For the text-containing cell, return its midpoint in (x, y) coordinate format. 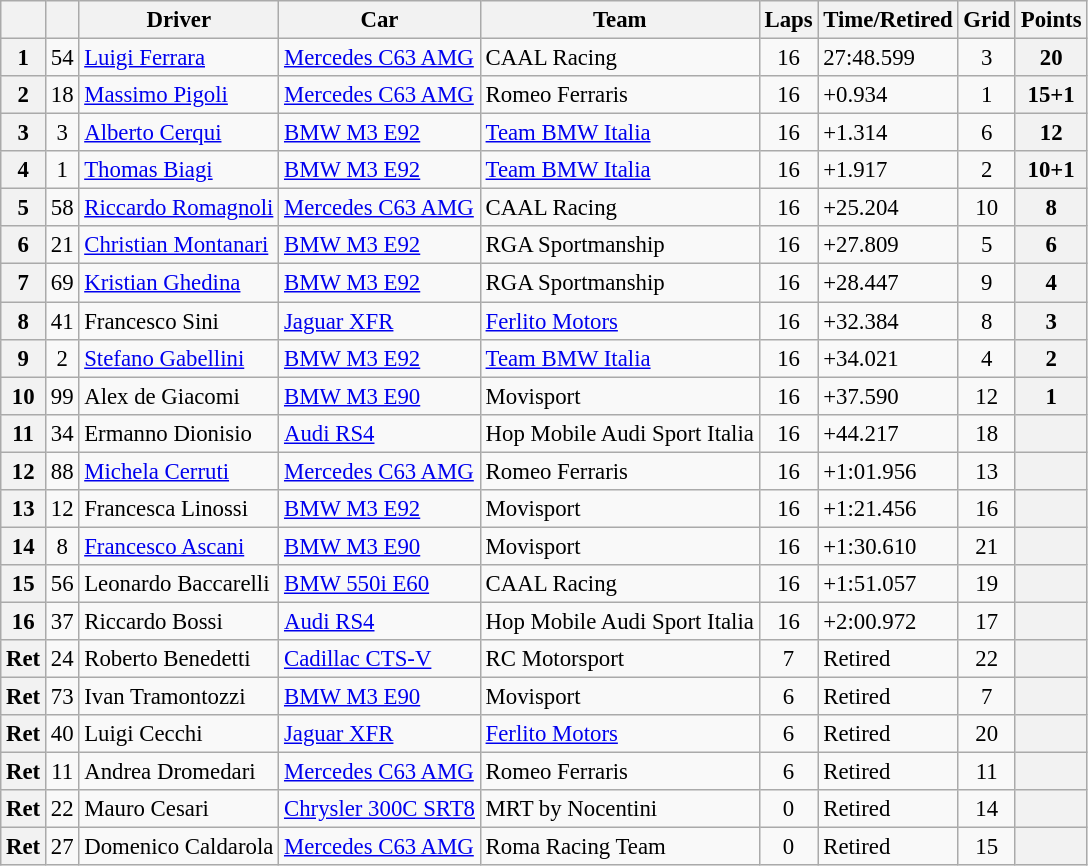
Michela Cerruti (179, 471)
Roma Racing Team (620, 847)
88 (62, 471)
+32.384 (888, 321)
40 (62, 734)
Francesco Ascani (179, 546)
73 (62, 697)
+28.447 (888, 283)
+1:21.456 (888, 509)
Roberto Benedetti (179, 659)
+44.217 (888, 433)
24 (62, 659)
+34.021 (888, 358)
34 (62, 433)
+25.204 (888, 208)
Laps (788, 20)
Stefano Gabellini (179, 358)
Ermanno Dionisio (179, 433)
MRT by Nocentini (620, 809)
Luigi Cecchi (179, 734)
RC Motorsport (620, 659)
Francesca Linossi (179, 509)
Riccardo Bossi (179, 621)
Alberto Cerqui (179, 133)
+1:30.610 (888, 546)
Kristian Ghedina (179, 283)
+2:00.972 (888, 621)
Car (380, 20)
Cadillac CTS-V (380, 659)
Thomas Biagi (179, 170)
10+1 (1050, 170)
Grid (986, 20)
+1.314 (888, 133)
27:48.599 (888, 58)
Andrea Dromedari (179, 772)
Alex de Giacomi (179, 396)
+27.809 (888, 245)
Christian Montanari (179, 245)
Mauro Cesari (179, 809)
Team (620, 20)
19 (986, 584)
17 (986, 621)
99 (62, 396)
Riccardo Romagnoli (179, 208)
41 (62, 321)
+1:51.057 (888, 584)
+37.590 (888, 396)
Ivan Tramontozzi (179, 697)
58 (62, 208)
Points (1050, 20)
Time/Retired (888, 20)
Chrysler 300C SRT8 (380, 809)
+1.917 (888, 170)
Luigi Ferrara (179, 58)
15+1 (1050, 95)
56 (62, 584)
69 (62, 283)
Domenico Caldarola (179, 847)
Massimo Pigoli (179, 95)
54 (62, 58)
Francesco Sini (179, 321)
Leonardo Baccarelli (179, 584)
+1:01.956 (888, 471)
+0.934 (888, 95)
BMW 550i E60 (380, 584)
37 (62, 621)
27 (62, 847)
Driver (179, 20)
